Search for the cell housing the specified text and yield its [x, y] center coordinate. 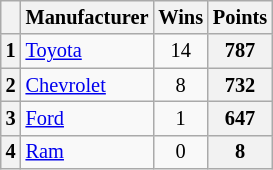
4 [11, 152]
787 [240, 51]
0 [180, 152]
Ford [88, 118]
Ram [88, 152]
647 [240, 118]
Chevrolet [88, 85]
Manufacturer [88, 17]
3 [11, 118]
732 [240, 85]
Wins [180, 17]
Toyota [88, 51]
2 [11, 85]
Points [240, 17]
14 [180, 51]
